Search for the cell housing the specified text and yield its (x, y) center coordinate. 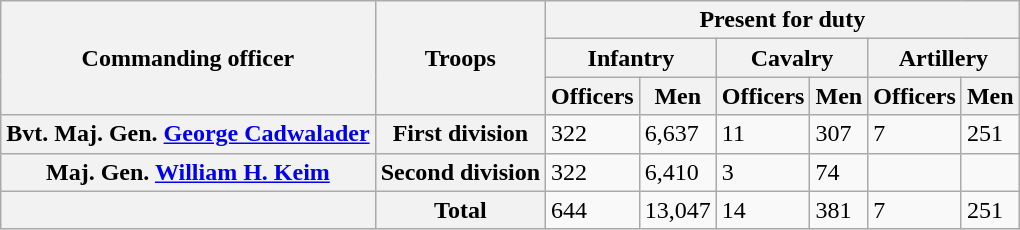
14 (763, 210)
11 (763, 134)
3 (763, 172)
Cavalry (792, 58)
Commanding officer (188, 58)
Infantry (632, 58)
Second division (460, 172)
644 (593, 210)
Artillery (944, 58)
6,410 (678, 172)
Maj. Gen. William H. Keim (188, 172)
307 (839, 134)
Present for duty (783, 20)
Bvt. Maj. Gen. George Cadwalader (188, 134)
Total (460, 210)
381 (839, 210)
Troops (460, 58)
6,637 (678, 134)
74 (839, 172)
13,047 (678, 210)
First division (460, 134)
